Find where the given text appears and provide that cell's center as (x, y) coordinate. 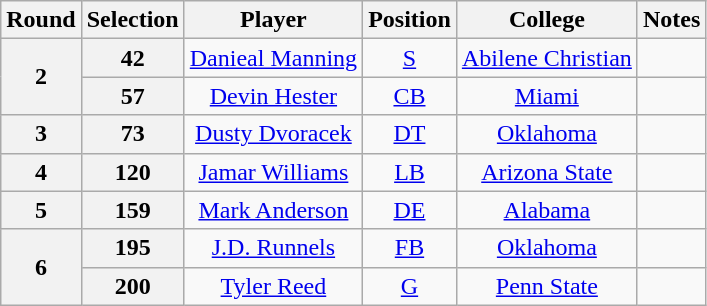
Dusty Dvoracek (273, 134)
FB (410, 248)
120 (132, 172)
Devin Hester (273, 96)
J.D. Runnels (273, 248)
Notes (671, 20)
S (410, 58)
Player (273, 20)
Round (41, 20)
College (546, 20)
195 (132, 248)
Mark Anderson (273, 210)
Miami (546, 96)
CB (410, 96)
Danieal Manning (273, 58)
DT (410, 134)
6 (41, 267)
DE (410, 210)
Arizona State (546, 172)
200 (132, 286)
2 (41, 77)
42 (132, 58)
Tyler Reed (273, 286)
Selection (132, 20)
3 (41, 134)
5 (41, 210)
Alabama (546, 210)
73 (132, 134)
Abilene Christian (546, 58)
4 (41, 172)
159 (132, 210)
Position (410, 20)
Penn State (546, 286)
G (410, 286)
LB (410, 172)
Jamar Williams (273, 172)
57 (132, 96)
